Return the (x, y) coordinate for the center point of the cell that contains the specified text.  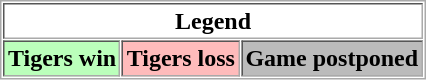
Tigers win (62, 58)
Game postponed (332, 58)
Tigers loss (180, 58)
Legend (212, 21)
